Provide the (X, Y) coordinate of the cell's center where the given text is located.  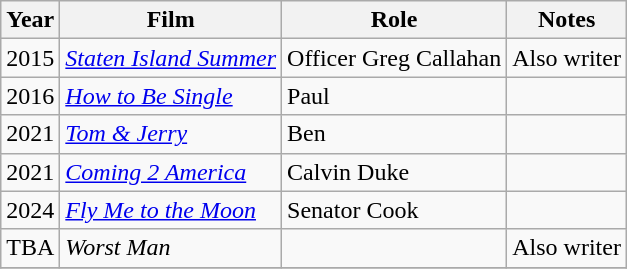
Year (30, 20)
TBA (30, 248)
Fly Me to the Moon (171, 210)
Officer Greg Callahan (394, 58)
2024 (30, 210)
Coming 2 America (171, 172)
Role (394, 20)
Film (171, 20)
2015 (30, 58)
Staten Island Summer (171, 58)
Calvin Duke (394, 172)
Worst Man (171, 248)
Paul (394, 96)
Senator Cook (394, 210)
Ben (394, 134)
How to Be Single (171, 96)
2016 (30, 96)
Notes (567, 20)
Tom & Jerry (171, 134)
